Scan for the cell matching the given text and deliver its [X, Y] coordinate at center. 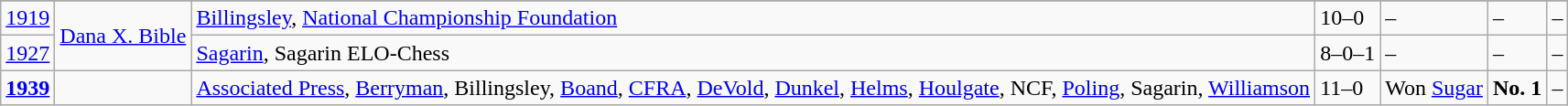
Won Sugar [1434, 88]
1927 [27, 53]
No. 1 [1517, 88]
11–0 [1347, 88]
Billingsley, National Championship Foundation [753, 18]
1919 [27, 18]
Dana X. Bible [123, 36]
Associated Press, Berryman, Billingsley, Boand, CFRA, DeVold, Dunkel, Helms, Houlgate, NCF, Poling, Sagarin, Williamson [753, 88]
10–0 [1347, 18]
Sagarin, Sagarin ELO-Chess [753, 53]
8–0–1 [1347, 53]
1939 [27, 88]
